Extract the (X, Y) coordinate from the center of the cell holding the provided text.  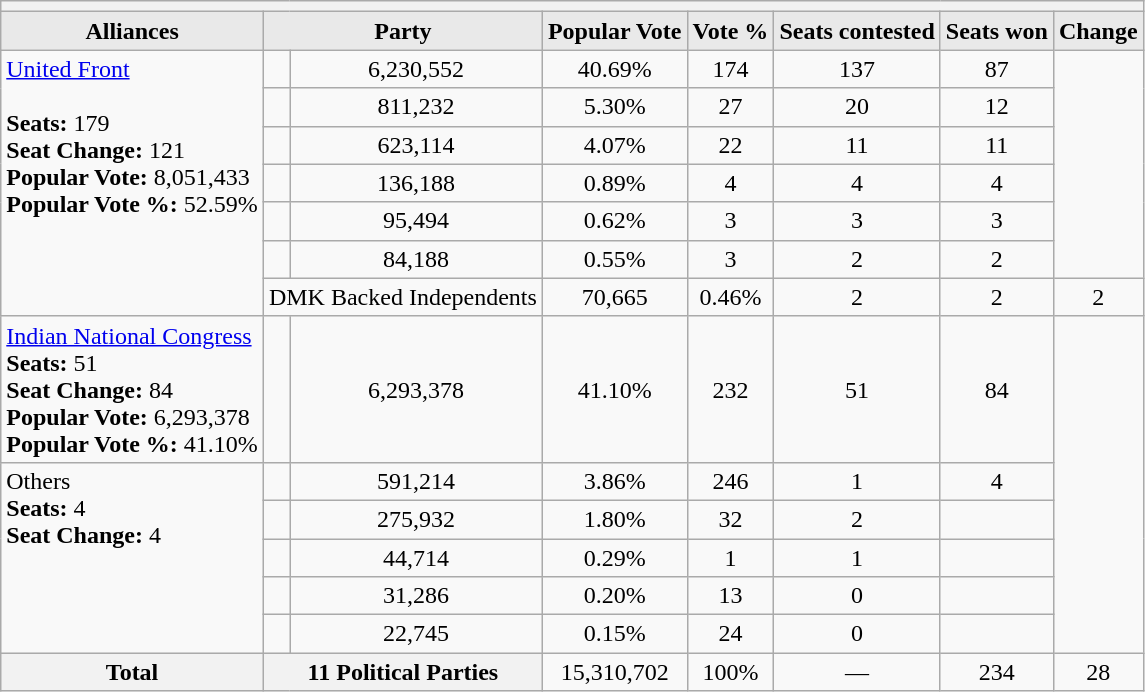
623,114 (416, 145)
OthersSeats: 4 Seat Change: 4 (132, 557)
84 (996, 389)
174 (730, 69)
15,310,702 (614, 672)
51 (857, 389)
84,188 (416, 259)
12 (996, 107)
— (857, 672)
591,214 (416, 481)
11 Political Parties (402, 672)
5.30% (614, 107)
0.55% (614, 259)
Change (1098, 31)
27 (730, 107)
0.46% (730, 297)
95,494 (416, 221)
232 (730, 389)
6,230,552 (416, 69)
28 (1098, 672)
70,665 (614, 297)
100% (730, 672)
0.29% (614, 557)
Seats won (996, 31)
0.62% (614, 221)
Seats contested (857, 31)
31,286 (416, 596)
0.20% (614, 596)
Popular Vote (614, 31)
811,232 (416, 107)
United FrontSeats: 179Seat Change: 121Popular Vote: 8,051,433 Popular Vote %: 52.59% (132, 183)
20 (857, 107)
22 (730, 145)
87 (996, 69)
44,714 (416, 557)
6,293,378 (416, 389)
137 (857, 69)
13 (730, 596)
Vote % (730, 31)
3.86% (614, 481)
24 (730, 634)
136,188 (416, 183)
1.80% (614, 519)
32 (730, 519)
234 (996, 672)
40.69% (614, 69)
275,932 (416, 519)
41.10% (614, 389)
246 (730, 481)
22,745 (416, 634)
Alliances (132, 31)
DMK Backed Independents (402, 297)
4.07% (614, 145)
Party (402, 31)
0.15% (614, 634)
Indian National CongressSeats: 51 Seat Change: 84Popular Vote: 6,293,378Popular Vote %: 41.10% (132, 389)
0.89% (614, 183)
Total (132, 672)
